Detect which cell encompasses the target text, then output its [X, Y] center coordinate. 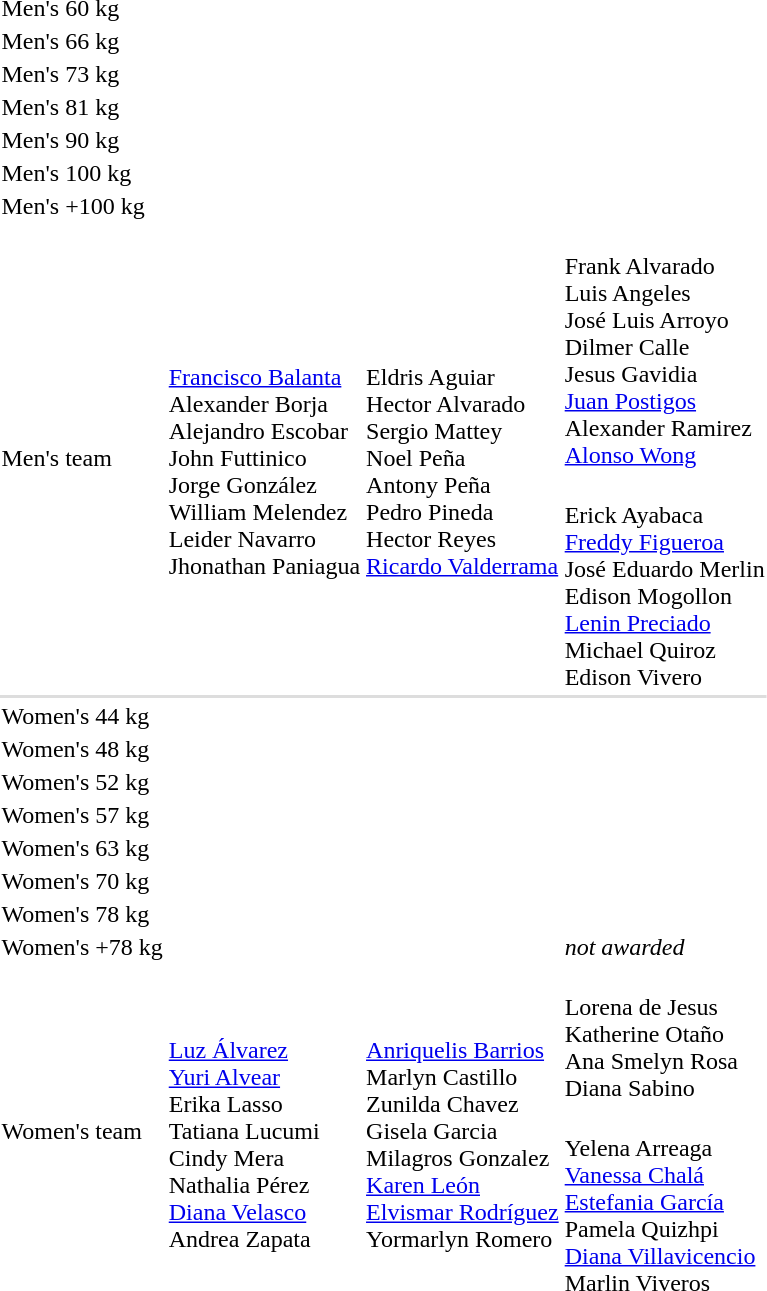
Men's team [82, 458]
Women's 52 kg [82, 782]
Men's 100 kg [82, 173]
Men's +100 kg [82, 206]
Eldris AguiarHector AlvaradoSergio MatteyNoel PeñaAntony PeñaPedro PinedaHector ReyesRicardo Valderrama [463, 458]
Women's 63 kg [82, 848]
Erick AyabacaFreddy FigueroaJosé Eduardo MerlinEdison MogollonLenin PreciadoMichael QuirozEdison Vivero [664, 582]
Women's 78 kg [82, 914]
Lorena de JesusKatherine OtañoAna Smelyn RosaDiana Sabino [664, 1034]
Men's 66 kg [82, 41]
not awarded [664, 947]
Women's 48 kg [82, 749]
Women's 57 kg [82, 815]
Women's +78 kg [82, 947]
Men's 90 kg [82, 140]
Men's 73 kg [82, 74]
Frank AlvaradoLuis AngelesJosé Luis ArroyoDilmer CalleJesus GavidiaJuan PostigosAlexander RamirezAlonso Wong [664, 347]
Francisco BalantaAlexander BorjaAlejandro EscobarJohn FuttinicoJorge GonzálezWilliam MelendezLeider NavarroJhonathan Paniagua [264, 458]
Women's 44 kg [82, 716]
Women's 70 kg [82, 881]
Men's 81 kg [82, 107]
